From the cell containing the given text, extract its center point as [x, y] coordinate. 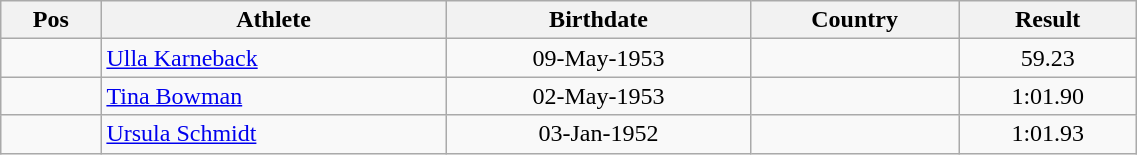
02-May-1953 [598, 96]
Birthdate [598, 20]
Athlete [274, 20]
59.23 [1048, 58]
Ursula Schmidt [274, 134]
1:01.90 [1048, 96]
Result [1048, 20]
09-May-1953 [598, 58]
Country [855, 20]
03-Jan-1952 [598, 134]
Ulla Karneback [274, 58]
Pos [51, 20]
Tina Bowman [274, 96]
1:01.93 [1048, 134]
